Output the [X, Y] coordinate of the center of the cell containing the given text.  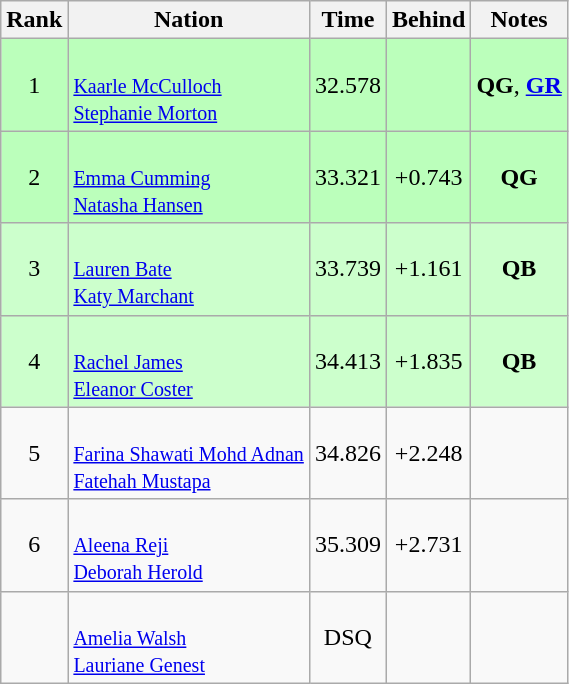
Time [348, 20]
Behind [428, 20]
Emma CummingNatasha Hansen [189, 177]
Farina Shawati Mohd AdnanFatehah Mustapa [189, 453]
DSQ [348, 637]
34.413 [348, 361]
Lauren BateKaty Marchant [189, 269]
2 [34, 177]
33.739 [348, 269]
3 [34, 269]
Rank [34, 20]
+2.248 [428, 453]
Nation [189, 20]
5 [34, 453]
35.309 [348, 545]
4 [34, 361]
6 [34, 545]
34.826 [348, 453]
33.321 [348, 177]
+0.743 [428, 177]
+1.835 [428, 361]
32.578 [348, 85]
Notes [519, 20]
1 [34, 85]
Rachel JamesEleanor Coster [189, 361]
Amelia WalshLauriane Genest [189, 637]
+1.161 [428, 269]
QG [519, 177]
QG, GR [519, 85]
Aleena RejiDeborah Herold [189, 545]
Kaarle McCullochStephanie Morton [189, 85]
+2.731 [428, 545]
